Provide the (x, y) coordinate of the cell's center where the given text is located.  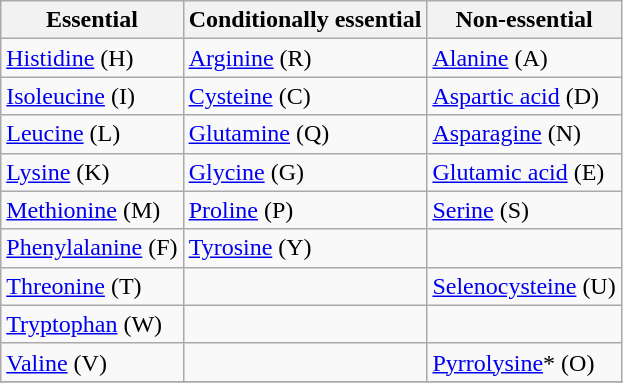
Valine (V) (92, 362)
Tryptophan (W) (92, 324)
Glycine (G) (305, 172)
Essential (92, 20)
Arginine (R) (305, 58)
Non-essential (524, 20)
Alanine (A) (524, 58)
Glutamic acid (E) (524, 172)
Conditionally essential (305, 20)
Threonine (T) (92, 286)
Tyrosine (Y) (305, 248)
Histidine (H) (92, 58)
Asparagine (N) (524, 134)
Phenylalanine (F) (92, 248)
Lysine (K) (92, 172)
Cysteine (C) (305, 96)
Methionine (M) (92, 210)
Leucine (L) (92, 134)
Serine (S) (524, 210)
Proline (P) (305, 210)
Glutamine (Q) (305, 134)
Isoleucine (I) (92, 96)
Pyrrolysine* (O) (524, 362)
Aspartic acid (D) (524, 96)
Selenocysteine (U) (524, 286)
